Provide the [x, y] coordinate of the cell's center where the given text is located.  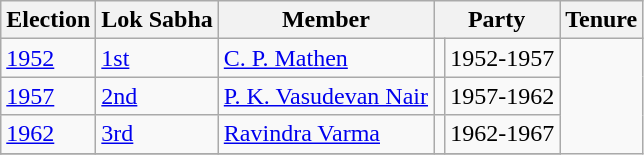
2nd [157, 96]
Lok Sabha [157, 20]
1962-1967 [502, 134]
1952 [48, 58]
Member [326, 20]
Tenure [602, 20]
Party [497, 20]
1957 [48, 96]
Ravindra Varma [326, 134]
1952-1957 [502, 58]
1957-1962 [502, 96]
C. P. Mathen [326, 58]
Election [48, 20]
P. K. Vasudevan Nair [326, 96]
1st [157, 58]
1962 [48, 134]
3rd [157, 134]
